Find where the given text appears and provide that cell's center as (X, Y) coordinate. 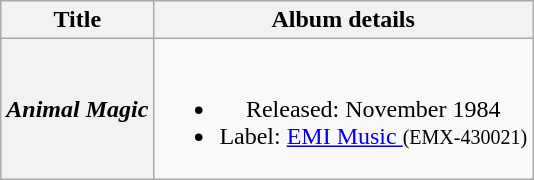
Title (78, 20)
Animal Magic (78, 109)
Album details (344, 20)
Released: November 1984Label: EMI Music (EMX-430021) (344, 109)
